Locate the cell with the specified text and output its (X, Y) center coordinate. 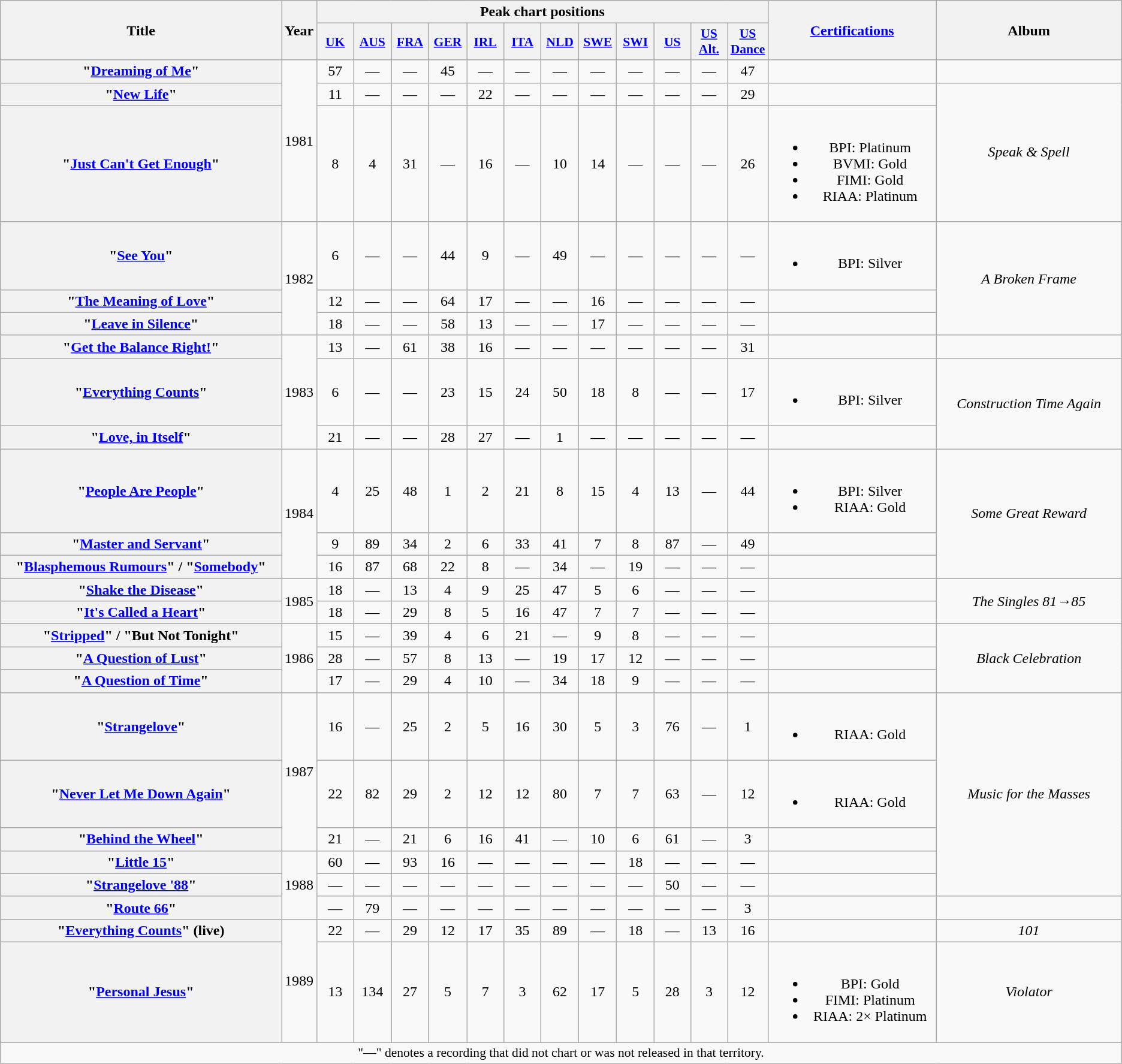
80 (560, 794)
"Everything Counts" (141, 392)
"Strangelove" (141, 727)
"Love, in Itself" (141, 437)
134 (373, 991)
1984 (300, 513)
NLD (560, 42)
"Everything Counts" (live) (141, 930)
Album (1028, 30)
"Blasphemous Rumours" / "Somebody" (141, 567)
45 (447, 71)
76 (672, 727)
"Route 66" (141, 908)
USAlt. (709, 42)
Year (300, 30)
30 (560, 727)
"New Life" (141, 94)
14 (598, 164)
Construction Time Again (1028, 403)
"Personal Jesus" (141, 991)
Music for the Masses (1028, 794)
US (672, 42)
"People Are People" (141, 490)
"Dreaming of Me" (141, 71)
58 (447, 324)
79 (373, 908)
ITA (523, 42)
48 (410, 490)
"Shake the Disease" (141, 590)
60 (336, 862)
1983 (300, 392)
"The Meaning of Love" (141, 301)
BPI: PlatinumBVMI: GoldFIMI: GoldRIAA: Platinum (852, 164)
63 (672, 794)
11 (336, 94)
GER (447, 42)
1982 (300, 278)
IRL (485, 42)
"Stripped" / "But Not Tonight" (141, 635)
33 (523, 544)
1986 (300, 658)
93 (410, 862)
"A Question of Time" (141, 681)
23 (447, 392)
62 (560, 991)
The Singles 81→85 (1028, 601)
101 (1028, 930)
Certifications (852, 30)
"Get the Balance Right!" (141, 346)
BPI: SilverRIAA: Gold (852, 490)
38 (447, 346)
Peak chart positions (543, 12)
35 (523, 930)
"It's Called a Heart" (141, 613)
SWE (598, 42)
Violator (1028, 991)
"Little 15" (141, 862)
26 (748, 164)
"Leave in Silence" (141, 324)
AUS (373, 42)
A Broken Frame (1028, 278)
Title (141, 30)
Black Celebration (1028, 658)
1981 (300, 141)
"Behind the Wheel" (141, 839)
SWI (635, 42)
Speak & Spell (1028, 152)
"Just Can't Get Enough" (141, 164)
UK (336, 42)
68 (410, 567)
1987 (300, 771)
"Strangelove '88" (141, 885)
"Never Let Me Down Again" (141, 794)
1985 (300, 601)
1989 (300, 981)
39 (410, 635)
"See You" (141, 255)
BPI: GoldFIMI: PlatinumRIAA: 2× Platinum (852, 991)
82 (373, 794)
24 (523, 392)
Some Great Reward (1028, 513)
USDance (748, 42)
"Master and Servant" (141, 544)
64 (447, 301)
"—" denotes a recording that did not chart or was not released in that territory. (561, 1053)
FRA (410, 42)
1988 (300, 885)
"A Question of Lust" (141, 658)
